Output the [X, Y] coordinate of the center of the cell containing the given text.  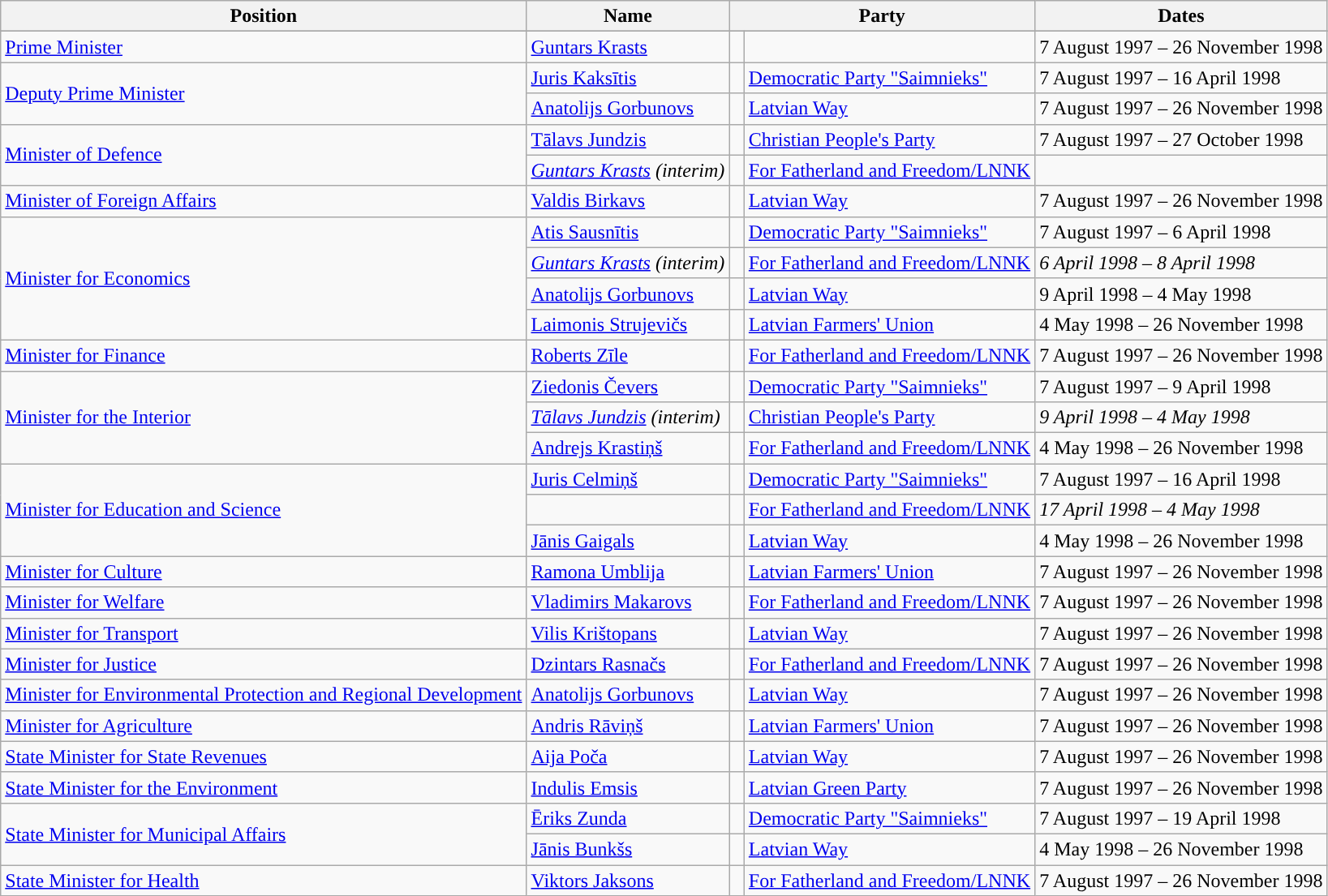
Laimonis Strujevičs [628, 324]
Vladimirs Makarovs [628, 602]
State Minister for State Revenues [264, 757]
Prime Minister [264, 47]
State Minister for the Environment [264, 787]
Latvian Green Party [889, 787]
Minister for Economics [264, 278]
Minister for Culture [264, 572]
Aija Poča [628, 757]
Deputy Prime Minister [264, 93]
Indulis Emsis [628, 787]
Position [264, 16]
Andrejs Krastiņš [628, 448]
Andris Rāviņš [628, 726]
6 April 1998 – 8 April 1998 [1181, 263]
Minister of Defence [264, 155]
Ēriks Zunda [628, 818]
State Minister for Municipal Affairs [264, 834]
Ziedonis Čevers [628, 387]
State Minister for Health [264, 880]
Jānis Bunkšs [628, 849]
Minister of Foreign Affairs [264, 201]
Minister for Justice [264, 664]
Jānis Gaigals [628, 541]
Juris Celmiņš [628, 479]
Tālavs Jundzis [628, 139]
Dates [1181, 16]
17 April 1998 – 4 May 1998 [1181, 510]
Minister for the Interior [264, 418]
Roberts Zīle [628, 355]
Name [628, 16]
Valdis Birkavs [628, 201]
Party [883, 16]
Minister for Transport [264, 633]
Juris Kaksītis [628, 78]
7 August 1997 – 6 April 1998 [1181, 232]
Viktors Jaksons [628, 880]
Minister for Education and Science [264, 510]
Minister for Environmental Protection and Regional Development [264, 695]
7 August 1997 – 19 April 1998 [1181, 818]
Minister for Welfare [264, 602]
Minister for Agriculture [264, 726]
Dzintars Rasnačs [628, 664]
Ramona Umblija [628, 572]
Atis Sausnītis [628, 232]
7 August 1997 – 9 April 1998 [1181, 387]
Minister for Finance [264, 355]
Vilis Krištopans [628, 633]
7 August 1997 – 27 October 1998 [1181, 139]
Guntars Krasts [628, 47]
Tālavs Jundzis (interim) [628, 418]
